Find where the given text appears and provide that cell's center as [x, y] coordinate. 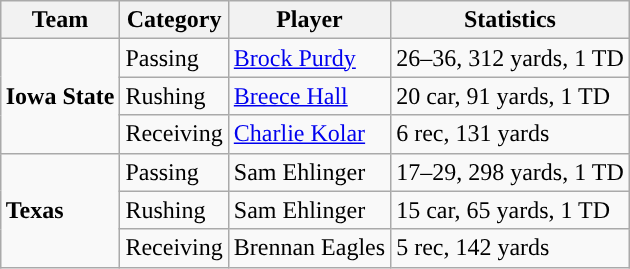
Charlie Kolar [309, 134]
26–36, 312 yards, 1 TD [510, 58]
Iowa State [60, 96]
Team [60, 20]
5 rec, 142 yards [510, 248]
20 car, 91 yards, 1 TD [510, 96]
6 rec, 131 yards [510, 134]
Statistics [510, 20]
Texas [60, 210]
Brock Purdy [309, 58]
Category [174, 20]
15 car, 65 yards, 1 TD [510, 210]
Player [309, 20]
Brennan Eagles [309, 248]
Breece Hall [309, 96]
17–29, 298 yards, 1 TD [510, 172]
